Determine the (x, y) coordinate at the center of the cell enclosing the given text.  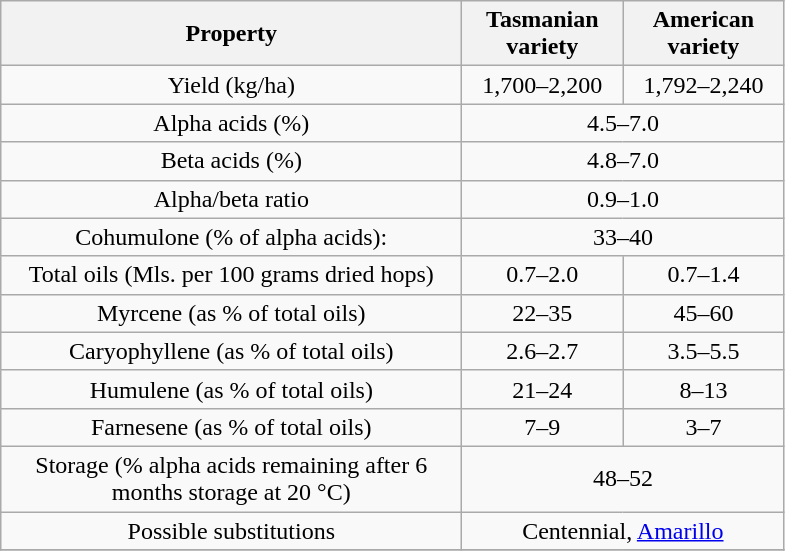
Tasmanian variety (542, 34)
33–40 (623, 237)
4.8–7.0 (623, 161)
Humulene (as % of total oils) (232, 389)
0.7–1.4 (704, 275)
1,792–2,240 (704, 85)
Total oils (Mls. per 100 grams dried hops) (232, 275)
45–60 (704, 313)
Beta acids (%) (232, 161)
Alpha/beta ratio (232, 199)
Property (232, 34)
Alpha acids (%) (232, 123)
Myrcene (as % of total oils) (232, 313)
2.6–2.7 (542, 351)
1,700–2,200 (542, 85)
4.5–7.0 (623, 123)
Possible substitutions (232, 531)
3–7 (704, 427)
21–24 (542, 389)
Centennial, Amarillo (623, 531)
0.9–1.0 (623, 199)
Storage (% alpha acids remaining after 6 months storage at 20 °C) (232, 478)
Caryophyllene (as % of total oils) (232, 351)
0.7–2.0 (542, 275)
Cohumulone (% of alpha acids): (232, 237)
Yield (kg/ha) (232, 85)
Farnesene (as % of total oils) (232, 427)
American variety (704, 34)
7–9 (542, 427)
22–35 (542, 313)
8–13 (704, 389)
3.5–5.5 (704, 351)
48–52 (623, 478)
